Return the [x, y] coordinate for the center point of the cell that contains the specified text.  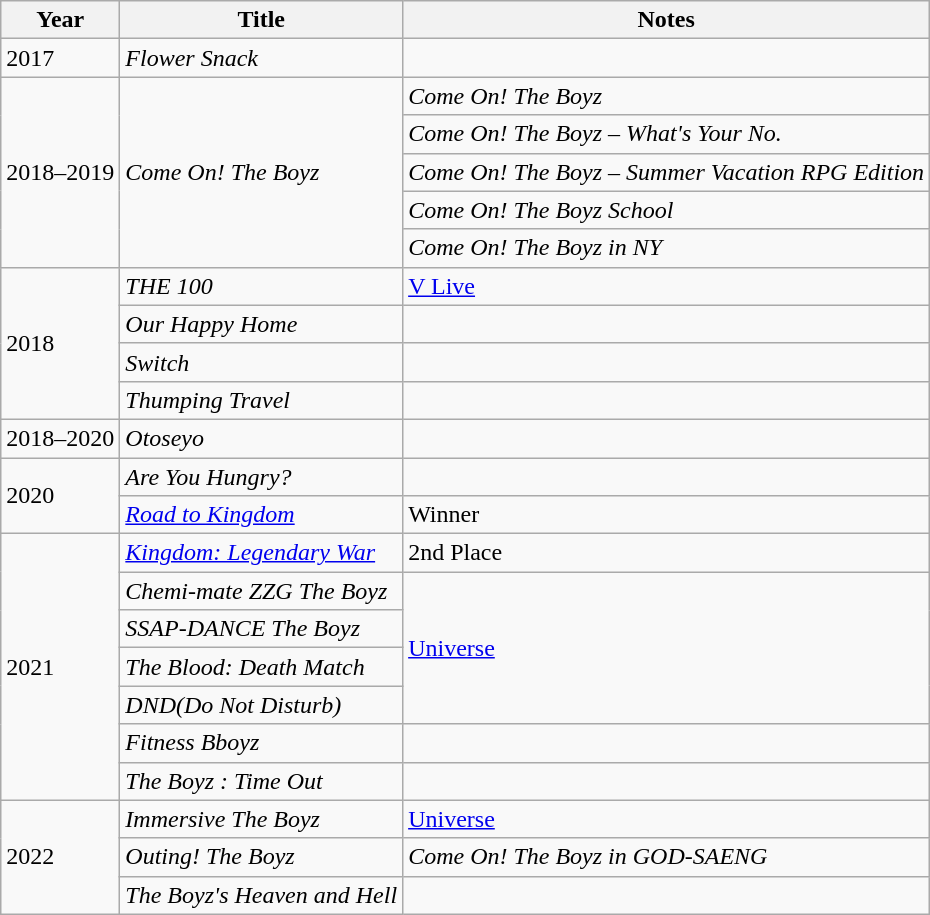
Title [262, 20]
The Boyz : Time Out [262, 781]
V Live [666, 286]
2nd Place [666, 553]
2018 [60, 343]
Are You Hungry? [262, 477]
The Boyz's Heaven and Hell [262, 895]
The Blood: Death Match [262, 667]
Outing! The Boyz [262, 857]
THE 100 [262, 286]
2020 [60, 496]
2017 [60, 58]
2018–2019 [60, 172]
Year [60, 20]
Immersive The Boyz [262, 819]
Chemi-mate ZZG The Boyz [262, 591]
Winner [666, 515]
Come On! The Boyz School [666, 210]
Road to Kingdom [262, 515]
Thumping Travel [262, 400]
Come On! The Boyz – What's Your No. [666, 134]
Otoseyo [262, 438]
2018–2020 [60, 438]
Come On! The Boyz in NY [666, 248]
Switch [262, 362]
SSAP-DANCE The Boyz [262, 629]
DND(Do Not Disturb) [262, 705]
Our Happy Home [262, 324]
Come On! The Boyz in GOD-SAENG [666, 857]
Kingdom: Legendary War [262, 553]
2022 [60, 857]
Come On! The Boyz – Summer Vacation RPG Edition [666, 172]
2021 [60, 667]
Fitness Bboyz [262, 743]
Flower Snack [262, 58]
Notes [666, 20]
